Locate the cell with the specified text and output its (X, Y) center coordinate. 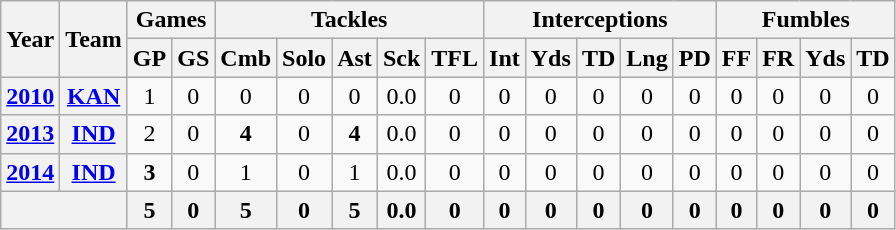
Ast (355, 58)
Fumbles (806, 20)
FF (736, 58)
GP (149, 58)
FR (778, 58)
Lng (647, 58)
Games (170, 20)
KAN (94, 96)
PD (694, 58)
Int (505, 58)
2 (149, 134)
Cmb (246, 58)
2014 (30, 172)
Sck (401, 58)
3 (149, 172)
Solo (304, 58)
TFL (455, 58)
Interceptions (600, 20)
Team (94, 39)
Year (30, 39)
2010 (30, 96)
Tackles (350, 20)
2013 (30, 134)
GS (194, 58)
